Locate the cell with the specified text and output its (x, y) center coordinate. 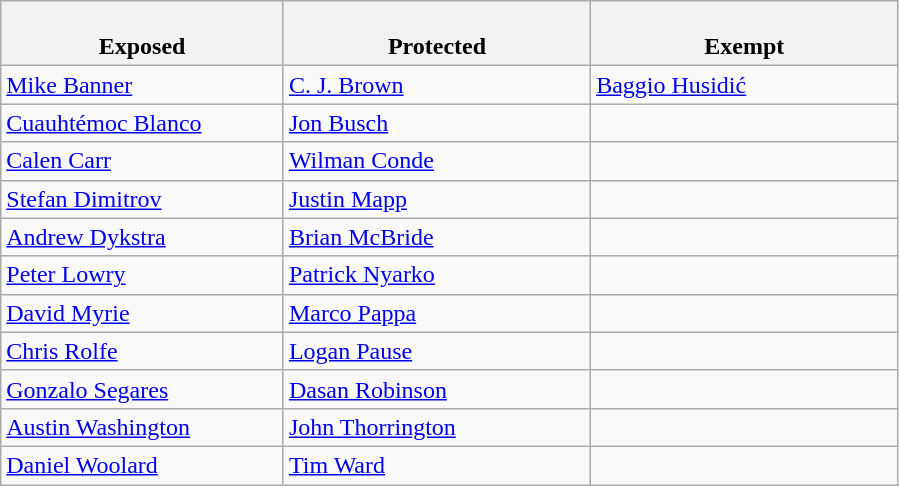
Justin Mapp (436, 199)
Jon Busch (436, 123)
Wilman Conde (436, 161)
Baggio Husidić (744, 85)
Stefan Dimitrov (142, 199)
Peter Lowry (142, 275)
Mike Banner (142, 85)
Andrew Dykstra (142, 237)
Chris Rolfe (142, 351)
David Myrie (142, 313)
John Thorrington (436, 427)
Gonzalo Segares (142, 389)
Daniel Woolard (142, 465)
C. J. Brown (436, 85)
Marco Pappa (436, 313)
Exempt (744, 34)
Calen Carr (142, 161)
Brian McBride (436, 237)
Patrick Nyarko (436, 275)
Dasan Robinson (436, 389)
Logan Pause (436, 351)
Austin Washington (142, 427)
Tim Ward (436, 465)
Cuauhtémoc Blanco (142, 123)
Protected (436, 34)
Exposed (142, 34)
